Detect which cell encompasses the target text, then output its [X, Y] center coordinate. 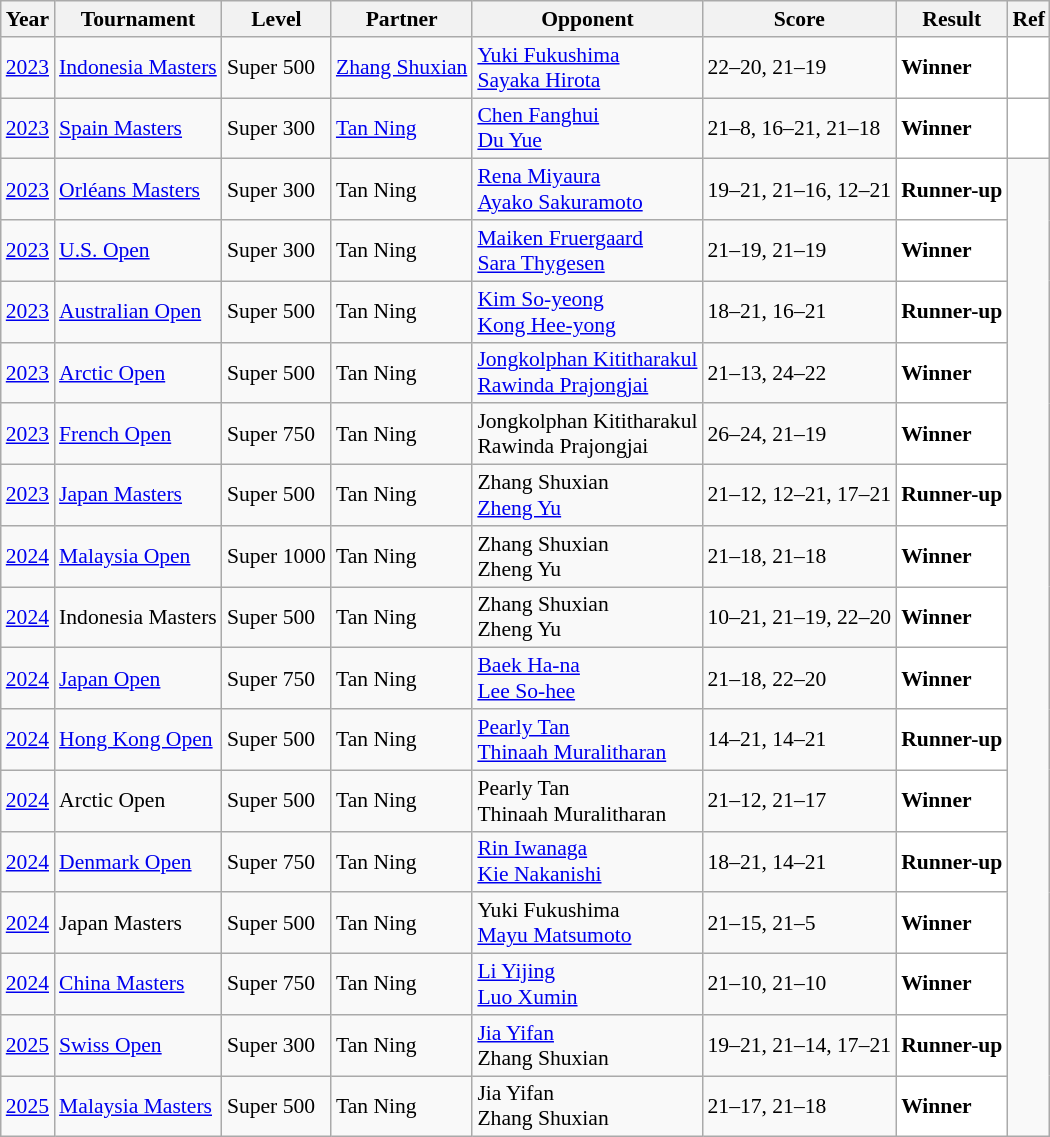
19–21, 21–14, 17–21 [799, 1046]
Malaysia Open [138, 556]
Swiss Open [138, 1046]
Year [28, 19]
Rin Iwanaga Kie Nakanishi [587, 862]
21–19, 21–19 [799, 250]
Opponent [587, 19]
Baek Ha-na Lee So-hee [587, 678]
Level [276, 19]
Spain Masters [138, 128]
U.S. Open [138, 250]
Chen Fanghui Du Yue [587, 128]
Rena Miyaura Ayako Sakuramoto [587, 190]
Australian Open [138, 312]
Maiken Fruergaard Sara Thygesen [587, 250]
Kim So-yeong Kong Hee-yong [587, 312]
Score [799, 19]
Super 1000 [276, 556]
Tournament [138, 19]
10–21, 21–19, 22–20 [799, 618]
Malaysia Masters [138, 1106]
Zhang Shuxian [402, 68]
Partner [402, 19]
21–15, 21–5 [799, 924]
Result [952, 19]
21–12, 12–21, 17–21 [799, 496]
China Masters [138, 984]
26–24, 21–19 [799, 434]
21–17, 21–18 [799, 1106]
21–13, 24–22 [799, 372]
Yuki Fukushima Mayu Matsumoto [587, 924]
22–20, 21–19 [799, 68]
21–8, 16–21, 21–18 [799, 128]
21–12, 21–17 [799, 800]
Japan Open [138, 678]
19–21, 21–16, 12–21 [799, 190]
Hong Kong Open [138, 740]
French Open [138, 434]
18–21, 14–21 [799, 862]
21–18, 22–20 [799, 678]
21–10, 21–10 [799, 984]
Denmark Open [138, 862]
Li Yijing Luo Xumin [587, 984]
14–21, 14–21 [799, 740]
21–18, 21–18 [799, 556]
Yuki Fukushima Sayaka Hirota [587, 68]
Orléans Masters [138, 190]
Ref [1028, 19]
18–21, 16–21 [799, 312]
